Return (x, y) of the center of cell containing provided text 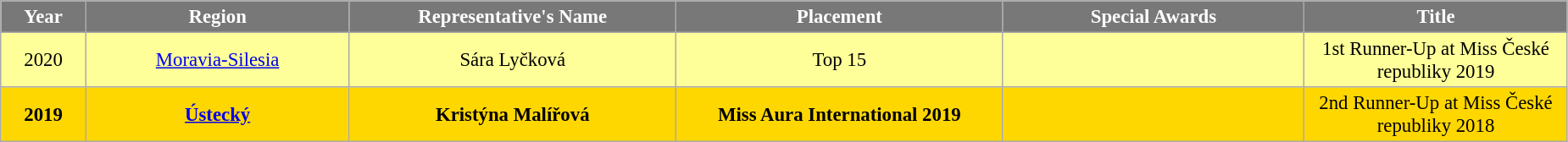
2020 (44, 61)
Sára Lyčková (513, 61)
Top 15 (840, 61)
Representative's Name (513, 17)
Special Awards (1154, 17)
Kristýna Malířová (513, 115)
Year (44, 17)
Moravia-Silesia (217, 61)
2019 (44, 115)
Ústecký (217, 115)
Region (217, 17)
2nd Runner-Up at Miss České republiky 2018 (1436, 115)
1st Runner-Up at Miss České republiky 2019 (1436, 61)
Placement (840, 17)
Title (1436, 17)
Miss Aura International 2019 (840, 115)
